Identify which cell holds the provided text, then report its (x, y) central coordinate. 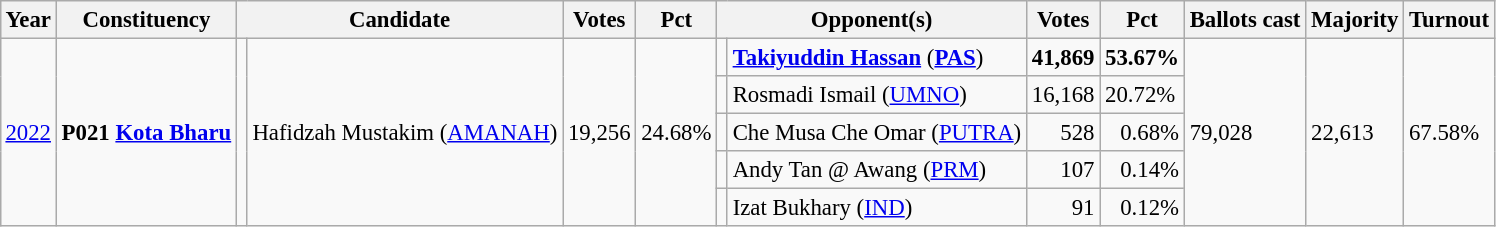
Izat Bukhary (IND) (876, 208)
2022 (28, 132)
Constituency (146, 20)
22,613 (1355, 132)
19,256 (600, 132)
Che Musa Che Omar (PUTRA) (876, 133)
79,028 (1244, 132)
Opponent(s) (872, 20)
24.68% (676, 132)
Andy Tan @ Awang (PRM) (876, 170)
67.58% (1450, 132)
53.67% (1142, 57)
Year (28, 20)
41,869 (1062, 57)
528 (1062, 133)
0.12% (1142, 208)
0.68% (1142, 133)
Takiyuddin Hassan (PAS) (876, 57)
20.72% (1142, 95)
Majority (1355, 20)
Turnout (1450, 20)
0.14% (1142, 170)
Rosmadi Ismail (UMNO) (876, 95)
16,168 (1062, 95)
107 (1062, 170)
91 (1062, 208)
Candidate (400, 20)
P021 Kota Bharu (146, 132)
Hafidzah Mustakim (AMANAH) (405, 132)
Ballots cast (1244, 20)
